For the text-containing cell, return its midpoint in [X, Y] coordinate format. 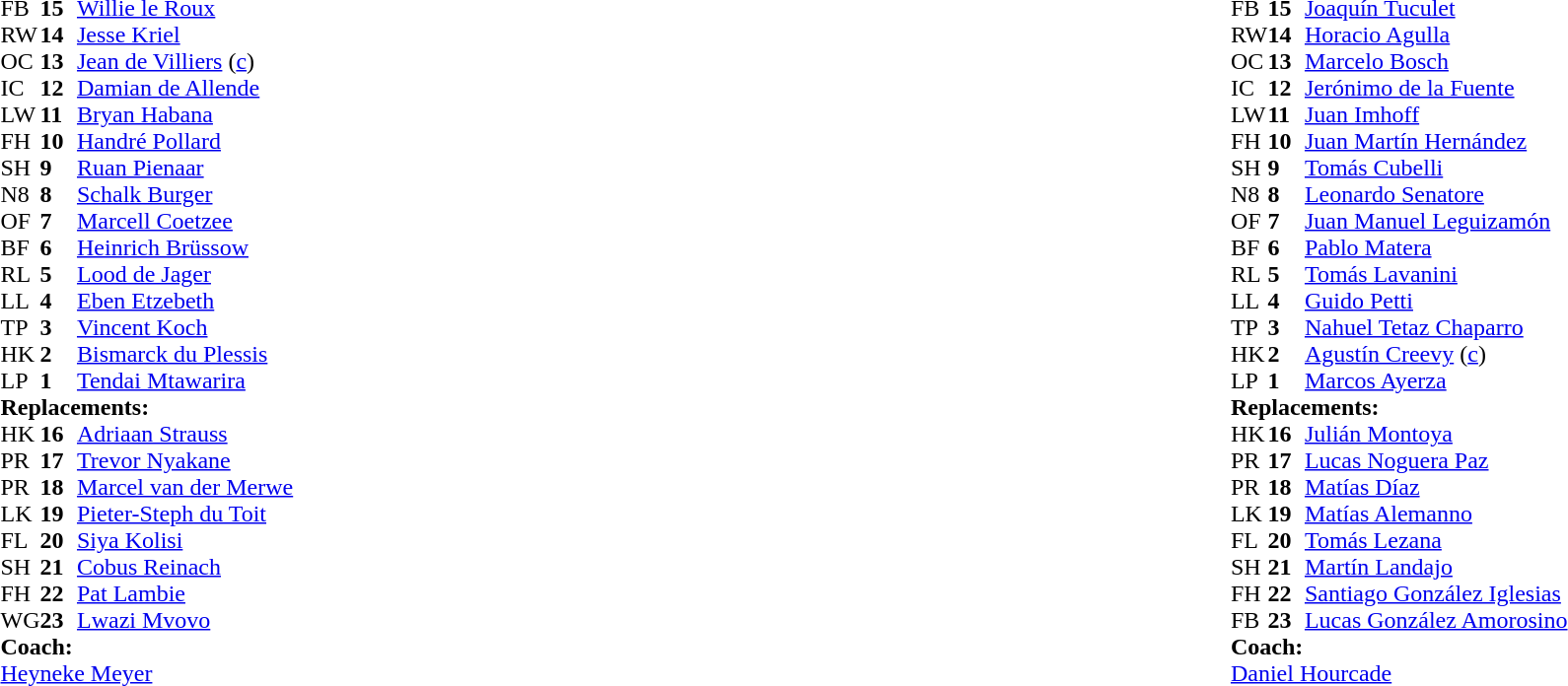
Heinrich Brüssow [185, 248]
Lood de Jager [185, 274]
Martín Landajo [1436, 568]
Lucas González Amorosino [1436, 621]
Matías Alemanno [1436, 514]
Juan Imhoff [1436, 114]
Jean de Villiers (c) [185, 61]
Jesse Kriel [185, 35]
Eben Etzebeth [185, 302]
Tomás Lavanini [1436, 274]
Jerónimo de la Fuente [1436, 89]
Lwazi Mvovo [185, 621]
FB [1249, 621]
Marcel van der Merwe [185, 487]
Agustín Creevy (c) [1436, 355]
Marcell Coetzee [185, 221]
Ruan Pienaar [185, 168]
Damian de Allende [185, 89]
Bismarck du Plessis [185, 355]
Julián Montoya [1436, 434]
Guido Petti [1436, 302]
Marcos Ayerza [1436, 380]
Siya Kolisi [185, 540]
Adriaan Strauss [185, 434]
Pablo Matera [1436, 248]
Schalk Burger [185, 195]
Lucas Noguera Paz [1436, 461]
Bryan Habana [185, 114]
Pieter-Steph du Toit [185, 514]
Tendai Mtawarira [185, 380]
Santiago González Iglesias [1436, 593]
Vincent Koch [185, 327]
Cobus Reinach [185, 568]
Leonardo Senatore [1436, 195]
WG [20, 621]
Tomás Cubelli [1436, 168]
Matías Díaz [1436, 487]
Trevor Nyakane [185, 461]
Nahuel Tetaz Chaparro [1436, 327]
Juan Manuel Leguizamón [1436, 221]
Tomás Lezana [1436, 540]
Juan Martín Hernández [1436, 142]
Pat Lambie [185, 593]
Horacio Agulla [1436, 35]
Marcelo Bosch [1436, 61]
Handré Pollard [185, 142]
